For the text-containing cell, return its midpoint in (X, Y) coordinate format. 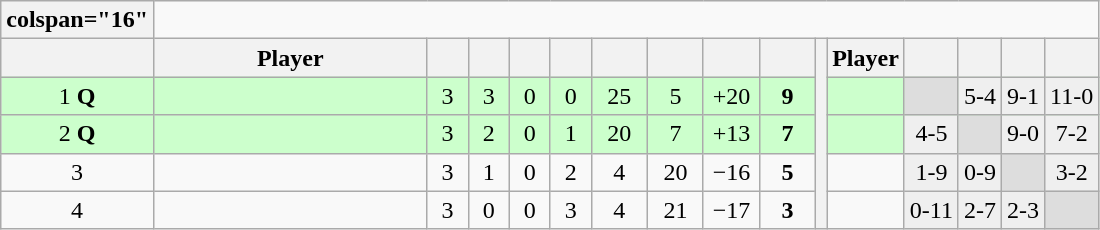
25 (619, 96)
4-5 (931, 134)
1-9 (931, 172)
21 (675, 210)
1 Q (78, 96)
7-2 (1072, 134)
2-7 (980, 210)
2 Q (78, 134)
5-4 (980, 96)
11-0 (1072, 96)
+13 (731, 134)
2-3 (1024, 210)
+20 (731, 96)
−17 (731, 210)
9-1 (1024, 96)
colspan="16" (78, 20)
−16 (731, 172)
0-11 (931, 210)
9-0 (1024, 134)
9 (787, 96)
3-2 (1072, 172)
0-9 (980, 172)
